Output the [x, y] coordinate of the center of the cell containing the given text.  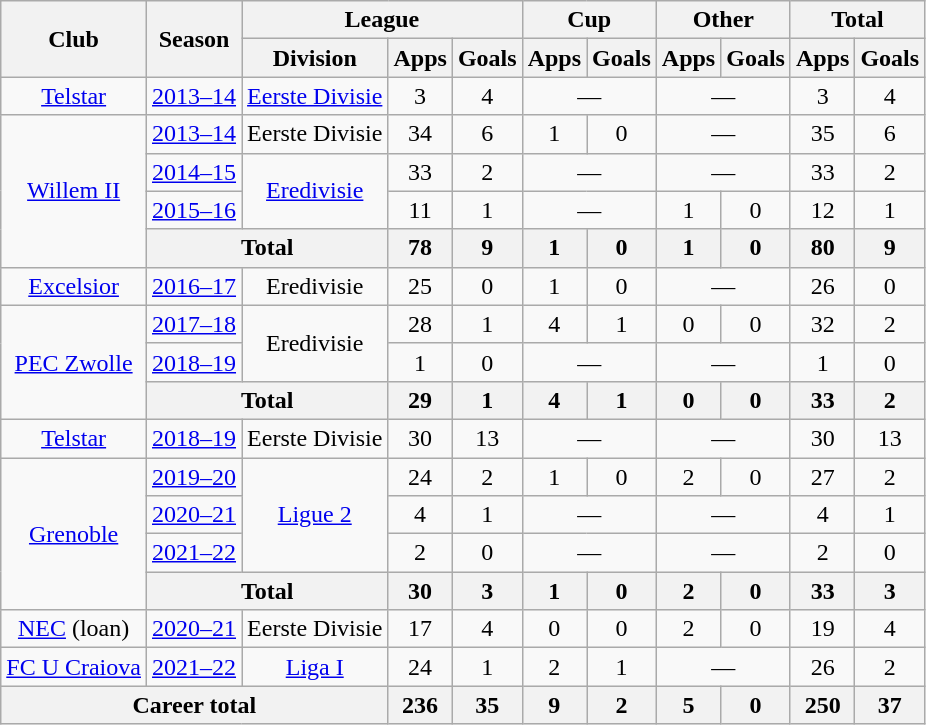
27 [822, 477]
FC U Craiova [74, 667]
17 [420, 629]
25 [420, 286]
12 [822, 210]
2015–16 [194, 210]
2016–17 [194, 286]
37 [890, 705]
Career total [194, 705]
Willem II [74, 191]
2019–20 [194, 477]
2017–18 [194, 324]
250 [822, 705]
28 [420, 324]
NEC (loan) [74, 629]
19 [822, 629]
29 [420, 400]
Club [74, 39]
Liga I [315, 667]
Cup [589, 20]
Division [315, 58]
Ligue 2 [315, 515]
236 [420, 705]
Grenoble [74, 534]
78 [420, 248]
5 [688, 705]
32 [822, 324]
Other [723, 20]
34 [420, 134]
League [382, 20]
2014–15 [194, 172]
11 [420, 210]
Season [194, 39]
PEC Zwolle [74, 362]
80 [822, 248]
Excelsior [74, 286]
